For the text-containing cell, return its midpoint in (X, Y) coordinate format. 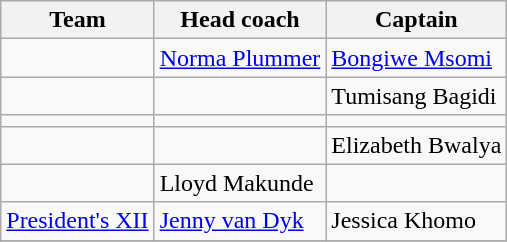
Elizabeth Bwalya (416, 145)
Captain (416, 20)
Tumisang Bagidi (416, 96)
President's XII (78, 221)
Jessica Khomo (416, 221)
Jenny van Dyk (240, 221)
Team (78, 20)
Bongiwe Msomi (416, 58)
Lloyd Makunde (240, 183)
Norma Plummer (240, 58)
Head coach (240, 20)
